Output the (X, Y) coordinate of the center of the cell containing the given text.  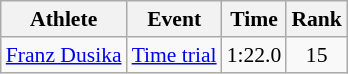
1:22.0 (254, 55)
15 (316, 55)
Athlete (64, 19)
Time trial (174, 55)
Time (254, 19)
Franz Dusika (64, 55)
Event (174, 19)
Rank (316, 19)
